Detect which cell encompasses the target text, then output its (x, y) center coordinate. 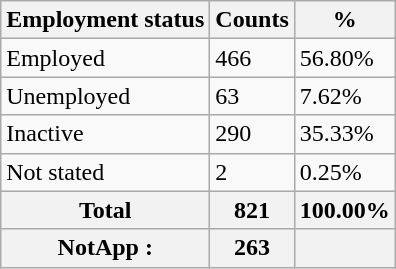
290 (252, 134)
Employed (106, 58)
Inactive (106, 134)
Employment status (106, 20)
0.25% (344, 172)
Total (106, 210)
100.00% (344, 210)
% (344, 20)
NotApp : (106, 248)
2 (252, 172)
821 (252, 210)
263 (252, 248)
35.33% (344, 134)
Counts (252, 20)
56.80% (344, 58)
7.62% (344, 96)
Not stated (106, 172)
Unemployed (106, 96)
63 (252, 96)
466 (252, 58)
